Locate the cell with the specified text and output its (X, Y) center coordinate. 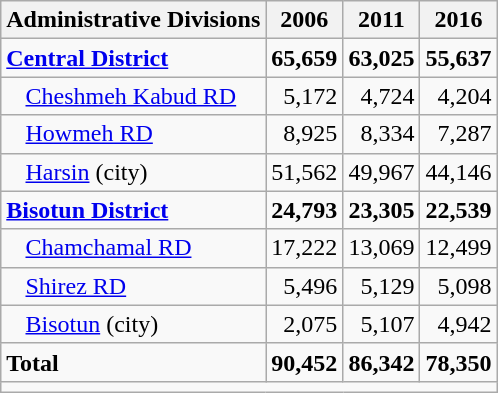
4,942 (458, 324)
Total (134, 362)
Shirez RD (134, 286)
7,287 (458, 134)
78,350 (458, 362)
5,129 (382, 286)
90,452 (304, 362)
Cheshmeh Kabud RD (134, 96)
23,305 (382, 210)
12,499 (458, 248)
5,107 (382, 324)
86,342 (382, 362)
2011 (382, 20)
17,222 (304, 248)
55,637 (458, 58)
Chamchamal RD (134, 248)
4,204 (458, 96)
24,793 (304, 210)
49,967 (382, 172)
Bisotun (city) (134, 324)
Harsin (city) (134, 172)
13,069 (382, 248)
Howmeh RD (134, 134)
8,925 (304, 134)
65,659 (304, 58)
5,496 (304, 286)
5,098 (458, 286)
Bisotun District (134, 210)
63,025 (382, 58)
51,562 (304, 172)
Central District (134, 58)
2006 (304, 20)
2,075 (304, 324)
44,146 (458, 172)
Administrative Divisions (134, 20)
5,172 (304, 96)
8,334 (382, 134)
22,539 (458, 210)
4,724 (382, 96)
2016 (458, 20)
